Return (X, Y) of the center of cell containing provided text 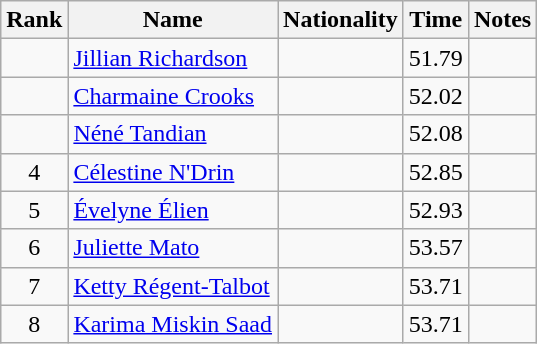
Célestine N'Drin (173, 172)
Notes (502, 20)
52.93 (436, 210)
4 (34, 172)
Charmaine Crooks (173, 96)
5 (34, 210)
52.02 (436, 96)
Karima Miskin Saad (173, 324)
52.85 (436, 172)
Juliette Mato (173, 248)
51.79 (436, 58)
Name (173, 20)
52.08 (436, 134)
8 (34, 324)
6 (34, 248)
53.57 (436, 248)
Évelyne Élien (173, 210)
Néné Tandian (173, 134)
7 (34, 286)
Rank (34, 20)
Nationality (341, 20)
Time (436, 20)
Jillian Richardson (173, 58)
Ketty Régent-Talbot (173, 286)
